Provide the [x, y] coordinate of the cell's center where the given text is located.  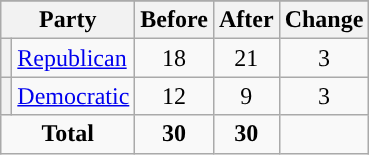
Before [174, 20]
Republican [74, 58]
Party [68, 20]
12 [174, 96]
Democratic [74, 96]
Change [324, 20]
21 [246, 58]
After [246, 20]
Total [68, 134]
9 [246, 96]
18 [174, 58]
